Output the [X, Y] coordinate of the center of the cell containing the given text.  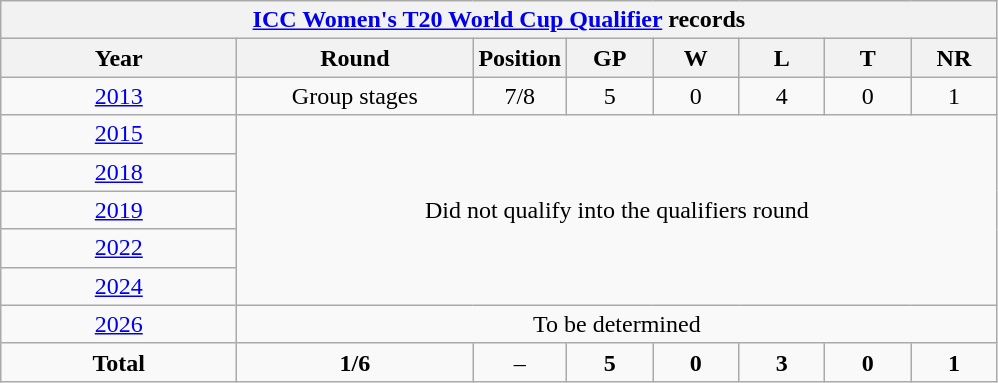
7/8 [520, 96]
W [696, 58]
– [520, 362]
2018 [119, 172]
Round [355, 58]
2013 [119, 96]
L [782, 58]
2026 [119, 324]
To be determined [617, 324]
Position [520, 58]
2019 [119, 210]
4 [782, 96]
NR [954, 58]
Year [119, 58]
Total [119, 362]
3 [782, 362]
1/6 [355, 362]
GP [610, 58]
2024 [119, 286]
T [868, 58]
Group stages [355, 96]
Did not qualify into the qualifiers round [617, 210]
2015 [119, 134]
2022 [119, 248]
ICC Women's T20 World Cup Qualifier records [499, 20]
